Pinpoint the cell where the given text exists, returning its (X, Y) midpoint coordinate. 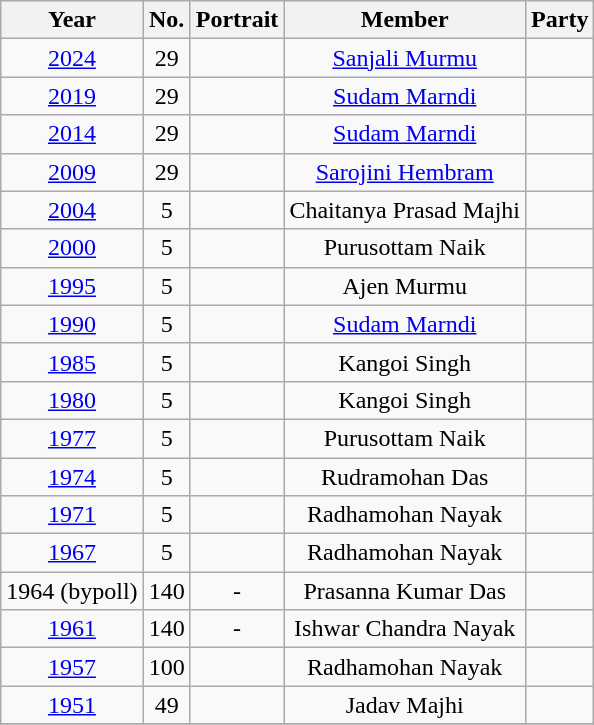
2009 (72, 172)
2019 (72, 96)
Sanjali Murmu (405, 58)
49 (166, 705)
2014 (72, 134)
Chaitanya Prasad Majhi (405, 210)
1957 (72, 667)
Ajen Murmu (405, 286)
Year (72, 20)
Sarojini Hembram (405, 172)
1951 (72, 705)
Prasanna Kumar Das (405, 591)
1967 (72, 553)
Party (560, 20)
1964 (bypoll) (72, 591)
2000 (72, 248)
1974 (72, 477)
Jadav Majhi (405, 705)
2024 (72, 58)
Ishwar Chandra Nayak (405, 629)
Member (405, 20)
1977 (72, 438)
No. (166, 20)
Rudramohan Das (405, 477)
1985 (72, 362)
2004 (72, 210)
1961 (72, 629)
1971 (72, 515)
1995 (72, 286)
1990 (72, 324)
1980 (72, 400)
Portrait (237, 20)
100 (166, 667)
